Identify which cell holds the provided text, then report its (X, Y) central coordinate. 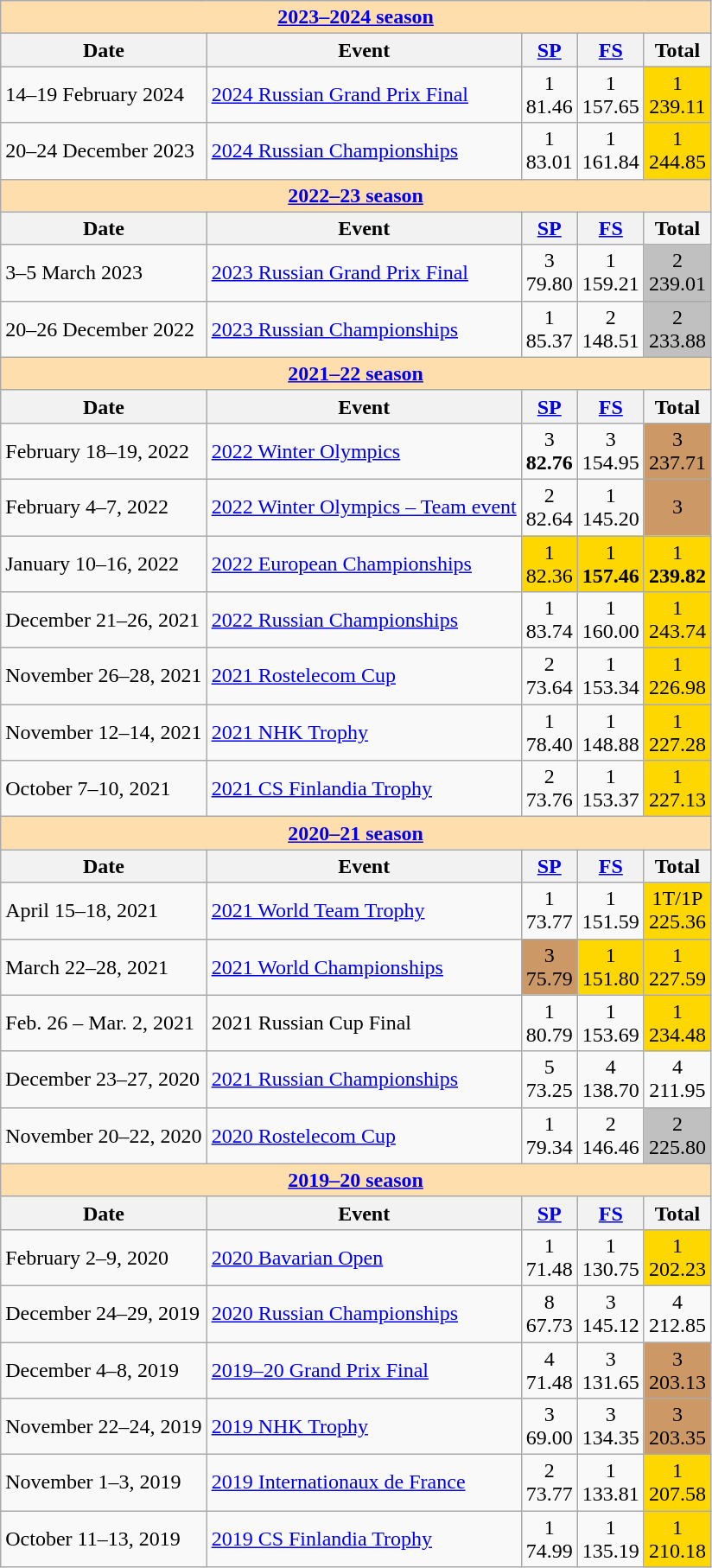
1 234.48 (677, 1023)
February 18–19, 2022 (104, 451)
2021 World Championships (364, 966)
October 7–10, 2021 (104, 788)
1 73.77 (550, 911)
2021 CS Finlandia Trophy (364, 788)
1 83.01 (550, 150)
Feb. 26 – Mar. 2, 2021 (104, 1023)
2019 NHK Trophy (364, 1426)
February 2–9, 2020 (104, 1257)
1 243.74 (677, 621)
1 151.80 (610, 966)
November 12–14, 2021 (104, 733)
3 69.00 (550, 1426)
1 244.85 (677, 150)
4 212.85 (677, 1314)
January 10–16, 2022 (104, 564)
1 210.18 (677, 1539)
December 23–27, 2020 (104, 1079)
1 145.20 (610, 507)
14–19 February 2024 (104, 95)
December 4–8, 2019 (104, 1369)
20–24 December 2023 (104, 150)
2 146.46 (610, 1136)
2 233.88 (677, 328)
1 130.75 (610, 1257)
1 85.37 (550, 328)
2024 Russian Championships (364, 150)
1 74.99 (550, 1539)
1 153.69 (610, 1023)
2019–20 season (356, 1180)
3 79.80 (550, 273)
1 239.82 (677, 564)
1 153.37 (610, 788)
3 75.79 (550, 966)
November 26–28, 2021 (104, 676)
5 73.25 (550, 1079)
2021–22 season (356, 373)
1 202.23 (677, 1257)
1 157.65 (610, 95)
2022–23 season (356, 195)
2020 Rostelecom Cup (364, 1136)
3 237.71 (677, 451)
1 161.84 (610, 150)
2 73.76 (550, 788)
2020 Russian Championships (364, 1314)
1 71.48 (550, 1257)
November 20–22, 2020 (104, 1136)
2021 Rostelecom Cup (364, 676)
4 138.70 (610, 1079)
2019 CS Finlandia Trophy (364, 1539)
1 227.28 (677, 733)
November 1–3, 2019 (104, 1483)
1 148.88 (610, 733)
1 157.46 (610, 564)
4 211.95 (677, 1079)
1 80.79 (550, 1023)
2019–20 Grand Prix Final (364, 1369)
November 22–24, 2019 (104, 1426)
1 160.00 (610, 621)
2024 Russian Grand Prix Final (364, 95)
3 154.95 (610, 451)
1 153.34 (610, 676)
2 73.64 (550, 676)
3 203.13 (677, 1369)
1 81.46 (550, 95)
2022 Russian Championships (364, 621)
April 15–18, 2021 (104, 911)
1 226.98 (677, 676)
20–26 December 2022 (104, 328)
2022 European Championships (364, 564)
3 (677, 507)
2022 Winter Olympics – Team event (364, 507)
2 73.77 (550, 1483)
1 151.59 (610, 911)
1T/1P225.36 (677, 911)
1 79.34 (550, 1136)
2021 World Team Trophy (364, 911)
1 227.13 (677, 788)
1 82.36 (550, 564)
1 159.21 (610, 273)
2021 Russian Cup Final (364, 1023)
October 11–13, 2019 (104, 1539)
2020 Bavarian Open (364, 1257)
1 239.11 (677, 95)
2020–21 season (356, 833)
3–5 March 2023 (104, 273)
1 78.40 (550, 733)
3 131.65 (610, 1369)
3 145.12 (610, 1314)
1 227.59 (677, 966)
3 82.76 (550, 451)
2 239.01 (677, 273)
2 148.51 (610, 328)
2021 NHK Trophy (364, 733)
8 67.73 (550, 1314)
3 203.35 (677, 1426)
December 24–29, 2019 (104, 1314)
February 4–7, 2022 (104, 507)
2 82.64 (550, 507)
1 133.81 (610, 1483)
4 71.48 (550, 1369)
December 21–26, 2021 (104, 621)
2023 Russian Championships (364, 328)
1 135.19 (610, 1539)
3 134.35 (610, 1426)
2019 Internationaux de France (364, 1483)
March 22–28, 2021 (104, 966)
2 225.80 (677, 1136)
2021 Russian Championships (364, 1079)
2023–2024 season (356, 17)
2022 Winter Olympics (364, 451)
1 83.74 (550, 621)
1 207.58 (677, 1483)
2023 Russian Grand Prix Final (364, 273)
